Find where the given text appears and provide that cell's center as (X, Y) coordinate. 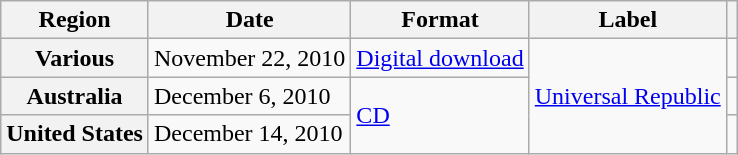
Region (75, 20)
December 14, 2010 (249, 134)
December 6, 2010 (249, 96)
Universal Republic (628, 96)
CD (440, 115)
Various (75, 58)
Australia (75, 96)
Digital download (440, 58)
November 22, 2010 (249, 58)
Date (249, 20)
Label (628, 20)
Format (440, 20)
United States (75, 134)
